Capture the cell that displays the provided text and extract its (X, Y) central coordinate. 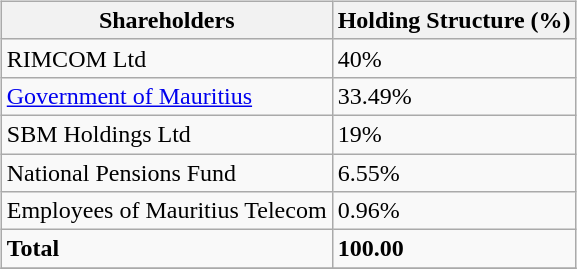
Government of Mauritius (166, 96)
National Pensions Fund (166, 173)
SBM Holdings Ltd (166, 134)
Shareholders (166, 20)
6.55% (454, 173)
Employees of Mauritius Telecom (166, 211)
Holding Structure (%) (454, 20)
RIMCOM Ltd (166, 58)
40% (454, 58)
33.49% (454, 96)
100.00 (454, 249)
19% (454, 134)
0.96% (454, 211)
Total (166, 249)
